Scan for the cell matching the given text and deliver its (x, y) coordinate at center. 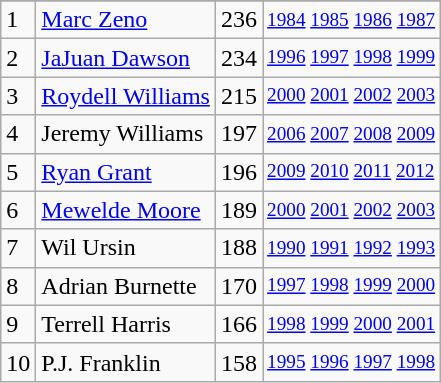
197 (238, 134)
Terrell Harris (126, 324)
9 (18, 324)
189 (238, 210)
1998 1999 2000 2001 (352, 324)
170 (238, 286)
7 (18, 248)
Roydell Williams (126, 96)
2009 2010 2011 2012 (352, 172)
Mewelde Moore (126, 210)
Ryan Grant (126, 172)
6 (18, 210)
236 (238, 20)
1997 1998 1999 2000 (352, 286)
188 (238, 248)
10 (18, 362)
158 (238, 362)
1 (18, 20)
Marc Zeno (126, 20)
Wil Ursin (126, 248)
2 (18, 58)
1995 1996 1997 1998 (352, 362)
234 (238, 58)
Jeremy Williams (126, 134)
5 (18, 172)
215 (238, 96)
4 (18, 134)
2006 2007 2008 2009 (352, 134)
166 (238, 324)
1996 1997 1998 1999 (352, 58)
3 (18, 96)
1990 1991 1992 1993 (352, 248)
JaJuan Dawson (126, 58)
Adrian Burnette (126, 286)
P.J. Franklin (126, 362)
196 (238, 172)
8 (18, 286)
1984 1985 1986 1987 (352, 20)
